Pinpoint the cell where the given text exists, returning its [x, y] midpoint coordinate. 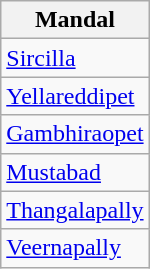
Sircilla [75, 58]
Thangalapally [75, 210]
Veernapally [75, 248]
Yellareddipet [75, 96]
Gambhiraopet [75, 134]
Mandal [75, 20]
Mustabad [75, 172]
